Scan for the cell matching the given text and deliver its (X, Y) coordinate at center. 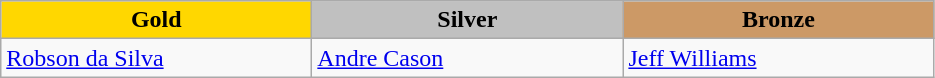
Jeff Williams (778, 58)
Andre Cason (468, 58)
Gold (156, 20)
Robson da Silva (156, 58)
Silver (468, 20)
Bronze (778, 20)
